Output the [X, Y] coordinate of the center of the cell containing the given text.  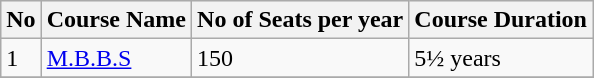
5½ years [501, 58]
1 [21, 58]
Course Name [116, 20]
150 [300, 58]
No [21, 20]
Course Duration [501, 20]
No of Seats per year [300, 20]
M.B.B.S [116, 58]
